Pinpoint the cell where the given text exists, returning its (X, Y) midpoint coordinate. 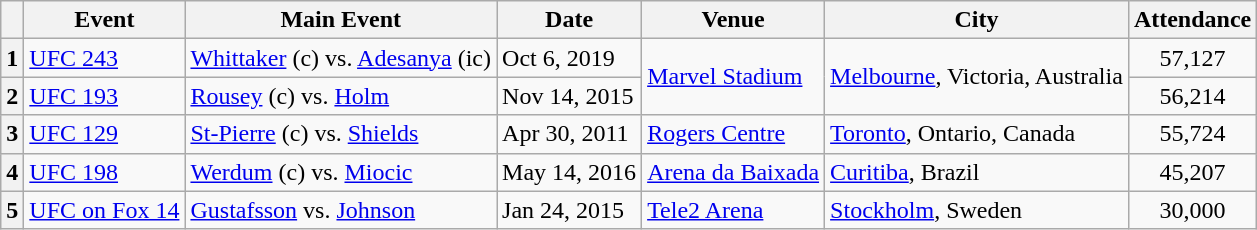
57,127 (1192, 58)
UFC 198 (104, 172)
Toronto, Ontario, Canada (977, 134)
2 (12, 96)
May 14, 2016 (570, 172)
Werdum (c) vs. Miocic (341, 172)
Date (570, 20)
Jan 24, 2015 (570, 210)
UFC 129 (104, 134)
UFC 243 (104, 58)
St-Pierre (c) vs. Shields (341, 134)
Attendance (1192, 20)
Curitiba, Brazil (977, 172)
1 (12, 58)
Tele2 Arena (734, 210)
Melbourne, Victoria, Australia (977, 77)
Venue (734, 20)
Main Event (341, 20)
Oct 6, 2019 (570, 58)
55,724 (1192, 134)
Event (104, 20)
3 (12, 134)
City (977, 20)
Apr 30, 2011 (570, 134)
56,214 (1192, 96)
UFC 193 (104, 96)
Whittaker (c) vs. Adesanya (ic) (341, 58)
45,207 (1192, 172)
Gustafsson vs. Johnson (341, 210)
30,000 (1192, 210)
Rousey (c) vs. Holm (341, 96)
Marvel Stadium (734, 77)
Rogers Centre (734, 134)
5 (12, 210)
Arena da Baixada (734, 172)
UFC on Fox 14 (104, 210)
Stockholm, Sweden (977, 210)
Nov 14, 2015 (570, 96)
4 (12, 172)
